Scan for the cell matching the given text and deliver its [x, y] coordinate at center. 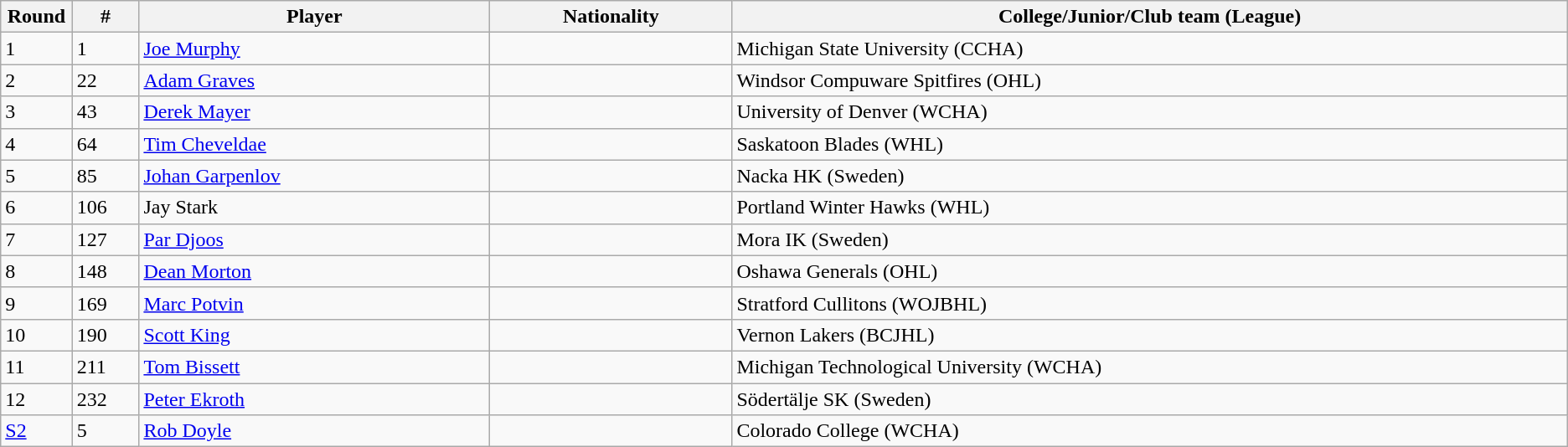
169 [106, 303]
3 [37, 112]
11 [37, 367]
Jay Stark [315, 208]
7 [37, 239]
22 [106, 80]
64 [106, 144]
190 [106, 335]
Vernon Lakers (BCJHL) [1149, 335]
85 [106, 176]
Derek Mayer [315, 112]
Marc Potvin [315, 303]
Par Djoos [315, 239]
127 [106, 239]
10 [37, 335]
# [106, 17]
Johan Garpenlov [315, 176]
4 [37, 144]
Colorado College (WCHA) [1149, 431]
Scott King [315, 335]
Södertälje SK (Sweden) [1149, 399]
Windsor Compuware Spitfires (OHL) [1149, 80]
12 [37, 399]
S2 [37, 431]
232 [106, 399]
Nationality [611, 17]
Nacka HK (Sweden) [1149, 176]
43 [106, 112]
Portland Winter Hawks (WHL) [1149, 208]
Stratford Cullitons (WOJBHL) [1149, 303]
Player [315, 17]
148 [106, 271]
2 [37, 80]
9 [37, 303]
Dean Morton [315, 271]
University of Denver (WCHA) [1149, 112]
Michigan Technological University (WCHA) [1149, 367]
Mora IK (Sweden) [1149, 239]
Tom Bissett [315, 367]
Adam Graves [315, 80]
Saskatoon Blades (WHL) [1149, 144]
Round [37, 17]
Rob Doyle [315, 431]
Michigan State University (CCHA) [1149, 49]
College/Junior/Club team (League) [1149, 17]
211 [106, 367]
8 [37, 271]
106 [106, 208]
Tim Cheveldae [315, 144]
Joe Murphy [315, 49]
6 [37, 208]
Peter Ekroth [315, 399]
Oshawa Generals (OHL) [1149, 271]
